Return the (x, y) coordinate for the center point of the cell that contains the specified text.  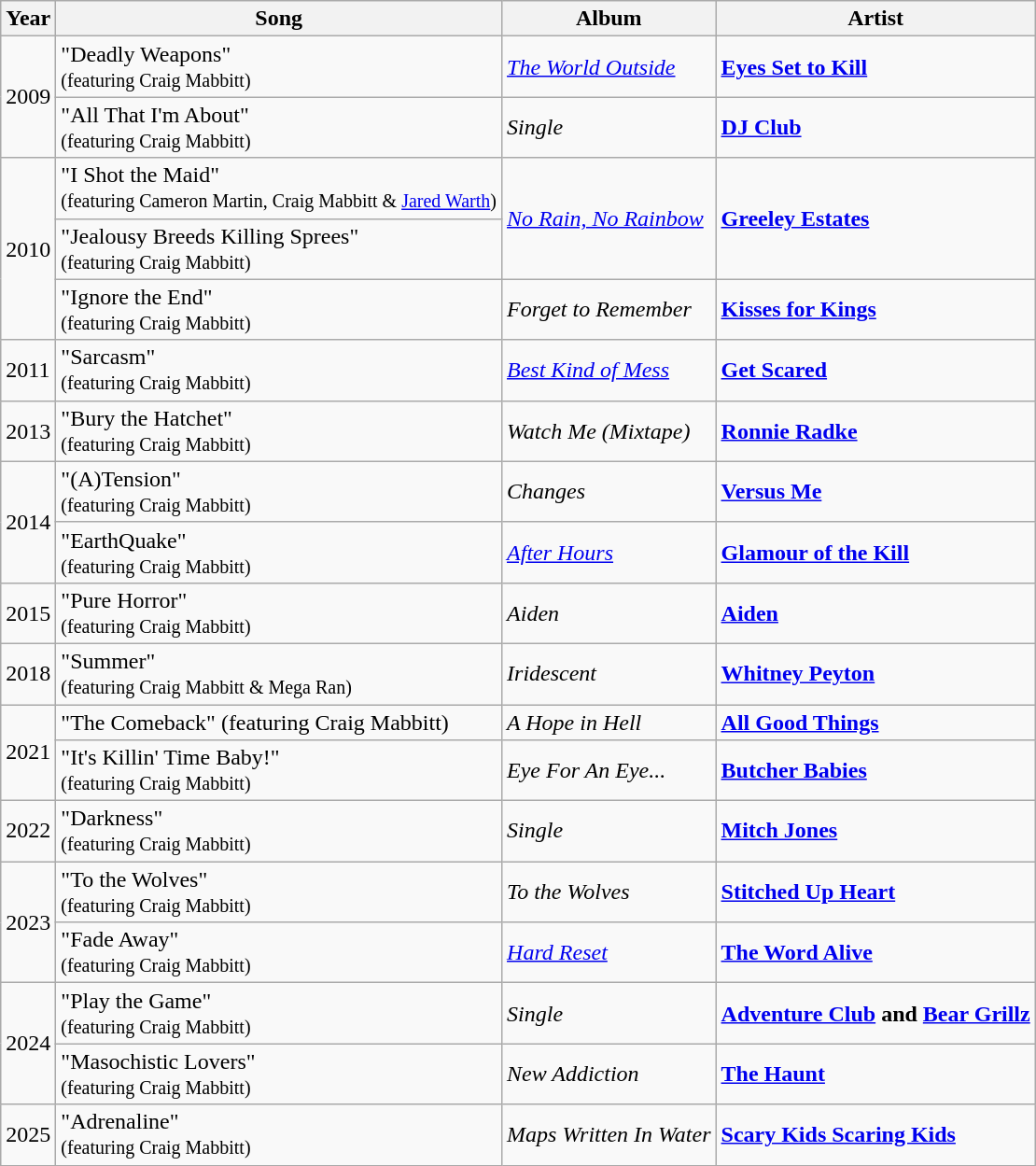
Butcher Babies (875, 771)
No Rain, No Rainbow (609, 218)
Whitney Peyton (875, 674)
"Summer"(featuring Craig Mabbitt & Mega Ran) (279, 674)
The Haunt (875, 1074)
2013 (28, 431)
"EarthQuake"(featuring Craig Mabbitt) (279, 553)
After Hours (609, 553)
2011 (28, 370)
The World Outside (609, 67)
2010 (28, 248)
Get Scared (875, 370)
2015 (28, 612)
2009 (28, 97)
Kisses for Kings (875, 310)
2022 (28, 831)
Ronnie Radke (875, 431)
"Pure Horror"(featuring Craig Mabbitt) (279, 612)
"Ignore the End"(featuring Craig Mabbitt) (279, 310)
Album (609, 19)
"Sarcasm"(featuring Craig Mabbitt) (279, 370)
"Darkness"(featuring Craig Mabbitt) (279, 831)
"Play the Game"(featuring Craig Mabbitt) (279, 1014)
Adventure Club and Bear Grillz (875, 1014)
"Masochistic Lovers"(featuring Craig Mabbitt) (279, 1074)
2023 (28, 922)
2014 (28, 522)
"All That I'm About"(featuring Craig Mabbitt) (279, 127)
Forget to Remember (609, 310)
2024 (28, 1044)
Song (279, 19)
"Jealousy Breeds Killing Sprees"(featuring Craig Mabbitt) (279, 248)
Greeley Estates (875, 218)
Hard Reset (609, 952)
Mitch Jones (875, 831)
"The Comeback" (featuring Craig Mabbitt) (279, 722)
Artist (875, 19)
Changes (609, 491)
The Word Alive (875, 952)
2018 (28, 674)
Iridescent (609, 674)
Best Kind of Mess (609, 370)
"It's Killin' Time Baby!"(featuring Craig Mabbitt) (279, 771)
"To the Wolves"(featuring Craig Mabbitt) (279, 892)
Versus Me (875, 491)
New Addiction (609, 1074)
"Deadly Weapons"(featuring Craig Mabbitt) (279, 67)
All Good Things (875, 722)
To the Wolves (609, 892)
Stitched Up Heart (875, 892)
"(A)Tension"(featuring Craig Mabbitt) (279, 491)
Scary Kids Scaring Kids (875, 1135)
Year (28, 19)
Eyes Set to Kill (875, 67)
A Hope in Hell (609, 722)
DJ Club (875, 127)
Glamour of the Kill (875, 553)
"Bury the Hatchet"(featuring Craig Mabbitt) (279, 431)
"Adrenaline"(featuring Craig Mabbitt) (279, 1135)
Maps Written In Water (609, 1135)
Watch Me (Mixtape) (609, 431)
"I Shot the Maid"(featuring Cameron Martin, Craig Mabbitt & Jared Warth) (279, 189)
2021 (28, 752)
Eye For An Eye... (609, 771)
"Fade Away"(featuring Craig Mabbitt) (279, 952)
2025 (28, 1135)
